Capture the cell that displays the provided text and extract its (x, y) central coordinate. 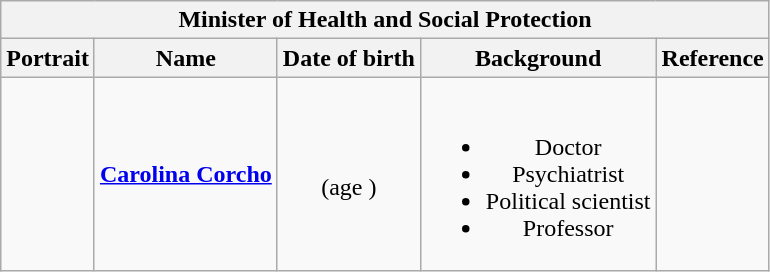
Carolina Corcho (186, 174)
Portrait (48, 58)
Date of birth (348, 58)
Background (538, 58)
(age ) (348, 174)
DoctorPsychiatristPolitical scientistProfessor (538, 174)
Minister of Health and Social Protection (386, 20)
Reference (712, 58)
Name (186, 58)
